Capture the cell that displays the provided text and extract its [X, Y] central coordinate. 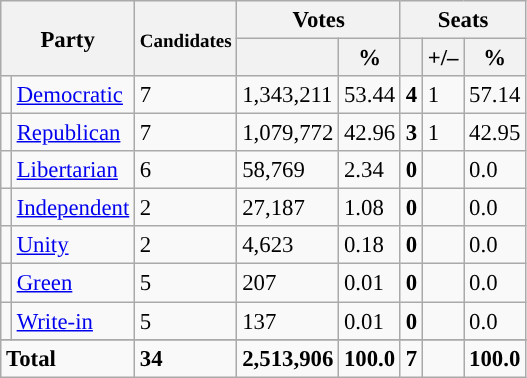
Unity [72, 245]
Party [68, 38]
4 [411, 95]
4,623 [288, 245]
Seats [462, 20]
42.95 [495, 133]
1.08 [370, 208]
1,079,772 [288, 133]
2,513,906 [288, 358]
2.34 [370, 170]
Total [68, 358]
3 [411, 133]
0.18 [370, 245]
Green [72, 283]
+/– [442, 58]
207 [288, 283]
Republican [72, 133]
Independent [72, 208]
27,187 [288, 208]
Write-in [72, 321]
137 [288, 321]
53.44 [370, 95]
57.14 [495, 95]
1,343,211 [288, 95]
Libertarian [72, 170]
34 [186, 358]
42.96 [370, 133]
Candidates [186, 38]
Votes [319, 20]
58,769 [288, 170]
Democratic [72, 95]
6 [186, 170]
